Detect which cell encompasses the target text, then output its (X, Y) center coordinate. 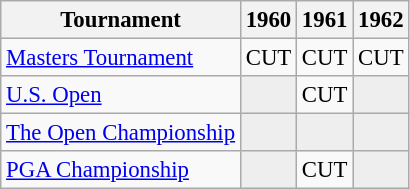
1960 (268, 20)
The Open Championship (121, 133)
PGA Championship (121, 170)
1961 (325, 20)
Masters Tournament (121, 58)
Tournament (121, 20)
U.S. Open (121, 95)
1962 (381, 20)
